Pinpoint the cell where the given text exists, returning its [X, Y] midpoint coordinate. 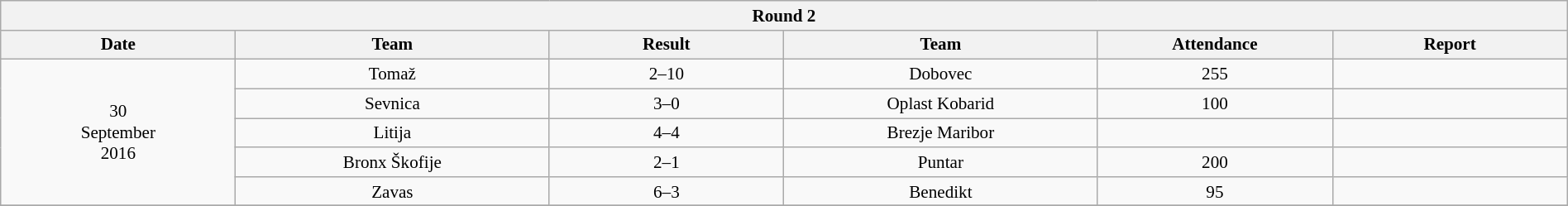
Zavas [392, 190]
3–0 [667, 103]
Report [1450, 45]
4–4 [667, 132]
Attendance [1215, 45]
Sevnica [392, 103]
Puntar [941, 162]
100 [1215, 103]
Oplast Kobarid [941, 103]
Tomaž [392, 74]
Result [667, 45]
Date [118, 45]
Brezje Maribor [941, 132]
Round 2 [784, 15]
255 [1215, 74]
Dobovec [941, 74]
95 [1215, 190]
200 [1215, 162]
Bronx Škofije [392, 162]
2–1 [667, 162]
Benedikt [941, 190]
Litija [392, 132]
30 September 2016 [118, 132]
2–10 [667, 74]
6–3 [667, 190]
